Search for the cell housing the specified text and yield its [x, y] center coordinate. 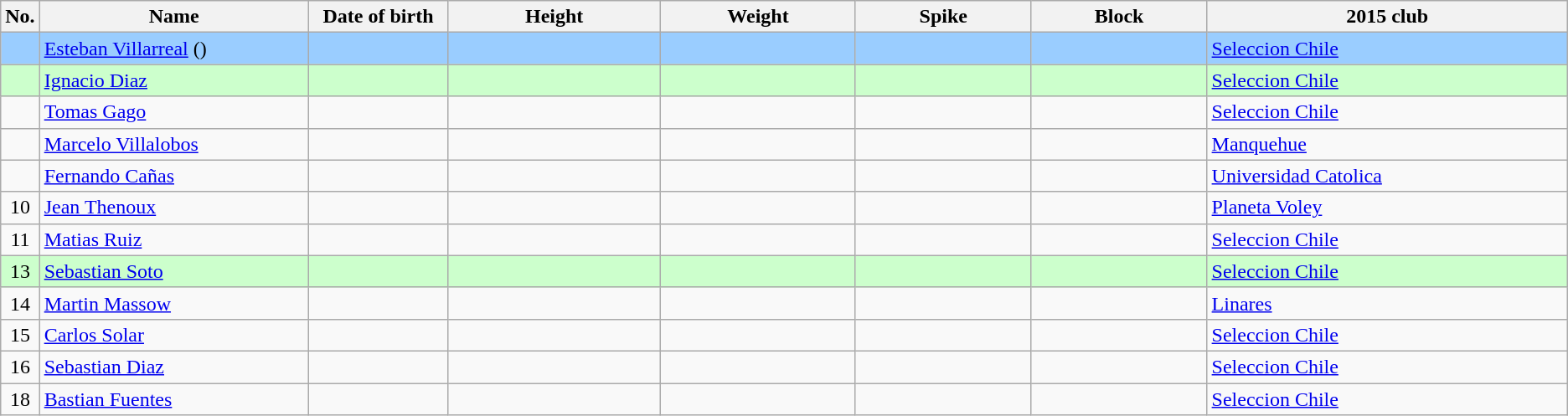
Date of birth [378, 17]
No. [20, 17]
15 [20, 335]
16 [20, 367]
Matias Ruiz [174, 239]
2015 club [1387, 17]
11 [20, 239]
Tomas Gago [174, 112]
13 [20, 271]
Name [174, 17]
Jean Thenoux [174, 208]
Sebastian Diaz [174, 367]
Marcelo Villalobos [174, 144]
Universidad Catolica [1387, 176]
Ignacio Diaz [174, 80]
Sebastian Soto [174, 271]
Bastian Fuentes [174, 399]
14 [20, 303]
Esteban Villarreal () [174, 49]
Fernando Cañas [174, 176]
Linares [1387, 303]
10 [20, 208]
Manquehue [1387, 144]
Spike [943, 17]
18 [20, 399]
Martin Massow [174, 303]
Block [1119, 17]
Carlos Solar [174, 335]
Planeta Voley [1387, 208]
Height [554, 17]
Weight [759, 17]
